Extract the (X, Y) coordinate from the center of the cell holding the provided text.  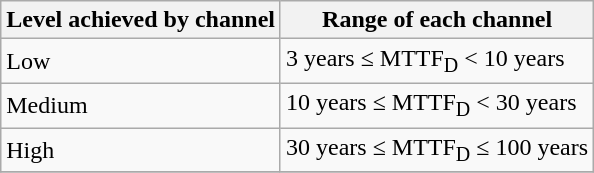
Medium (141, 105)
3 years ≤ MTTFD < 10 years (436, 61)
High (141, 150)
Low (141, 61)
Level achieved by channel (141, 20)
30 years ≤ MTTFD ≤ 100 years (436, 150)
10 years ≤ MTTFD < 30 years (436, 105)
Range of each channel (436, 20)
